Scan for the cell matching the given text and deliver its [x, y] coordinate at center. 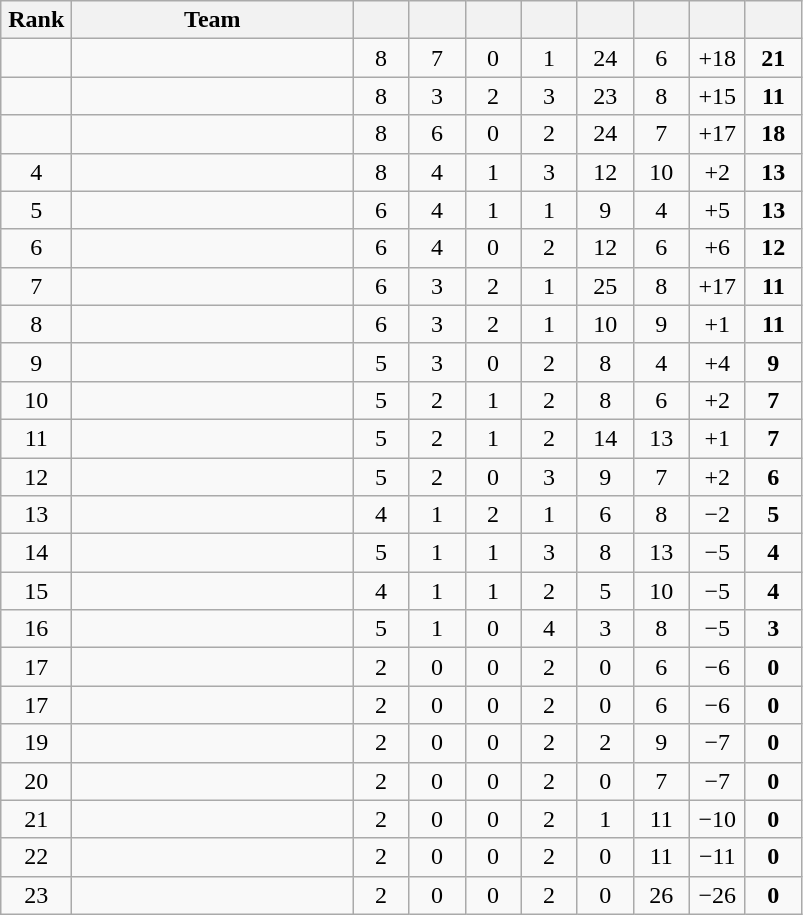
20 [36, 781]
−26 [717, 895]
19 [36, 743]
15 [36, 591]
25 [605, 286]
Rank [36, 20]
+15 [717, 96]
−10 [717, 819]
+6 [717, 248]
26 [661, 895]
+4 [717, 362]
−11 [717, 857]
16 [36, 629]
Team [212, 20]
+18 [717, 58]
18 [773, 134]
+5 [717, 210]
22 [36, 857]
−2 [717, 515]
